For the text-containing cell, return its midpoint in [x, y] coordinate format. 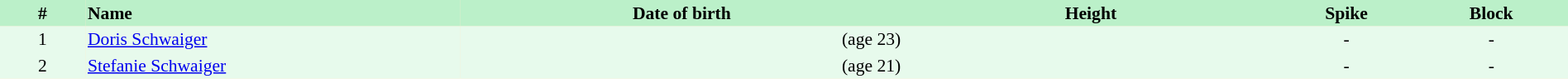
Spike [1346, 13]
Name [273, 13]
1 [43, 40]
(age 21) [681, 66]
2 [43, 66]
(age 23) [681, 40]
Block [1491, 13]
Stefanie Schwaiger [273, 66]
Doris Schwaiger [273, 40]
Date of birth [681, 13]
# [43, 13]
Height [1090, 13]
